Provide the (x, y) coordinate of the cell's center where the given text is located.  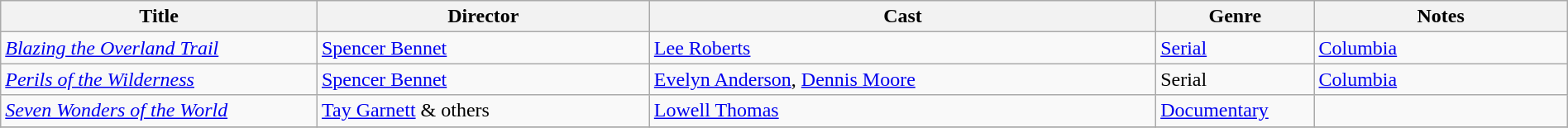
Perils of the Wilderness (159, 79)
Seven Wonders of the World (159, 111)
Notes (1441, 17)
Genre (1236, 17)
Cast (902, 17)
Title (159, 17)
Lowell Thomas (902, 111)
Lee Roberts (902, 48)
Documentary (1236, 111)
Director (483, 17)
Evelyn Anderson, Dennis Moore (902, 79)
Blazing the Overland Trail (159, 48)
Tay Garnett & others (483, 111)
